From the cell containing the given text, extract its center point as (X, Y) coordinate. 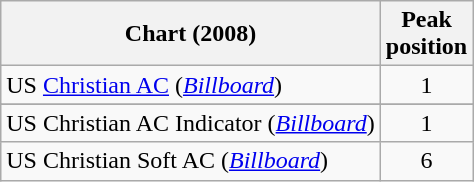
6 (426, 161)
Chart (2008) (191, 34)
US Christian AC Indicator (Billboard) (191, 123)
US Christian AC (Billboard) (191, 85)
Peak position (426, 34)
US Christian Soft AC (Billboard) (191, 161)
